Find where the given text appears and provide that cell's center as [X, Y] coordinate. 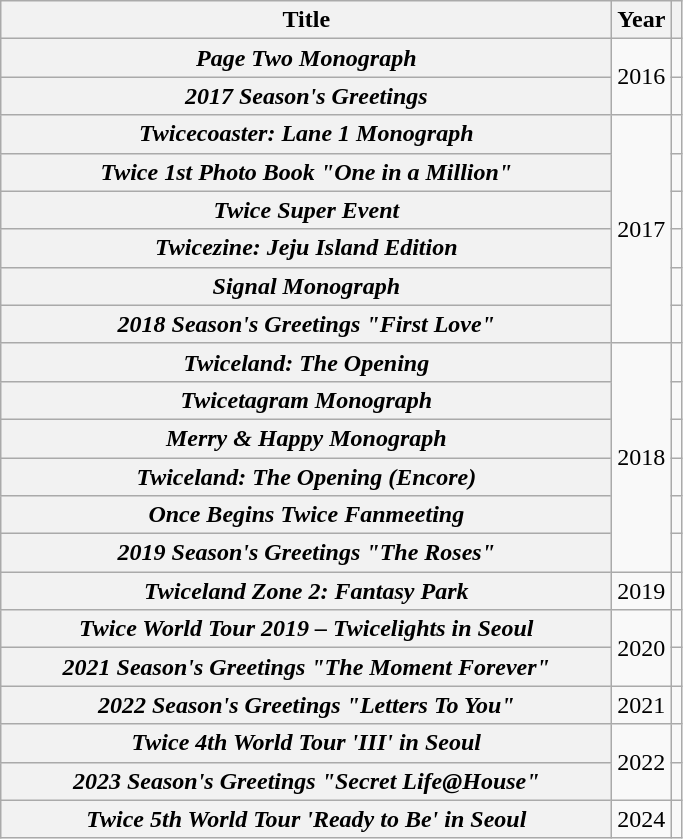
Title [306, 20]
2022 [642, 762]
Twice Super Event [306, 210]
2023 Season's Greetings "Secret Life@House" [306, 781]
Year [642, 20]
Merry & Happy Monograph [306, 438]
Twice 4th World Tour 'III' in Seoul [306, 743]
2019 [642, 591]
2019 Season's Greetings "The Roses" [306, 553]
Signal Monograph [306, 286]
Once Begins Twice Fanmeeting [306, 515]
Page Two Monograph [306, 58]
Twiceland: The Opening [306, 362]
Twicecoaster: Lane 1 Monograph [306, 134]
Twicetagram Monograph [306, 400]
Twice World Tour 2019 – Twicelights in Seoul [306, 629]
Twice 1st Photo Book "One in a Million" [306, 172]
2017 [642, 229]
2017 Season's Greetings [306, 96]
2018 Season's Greetings "First Love" [306, 324]
2020 [642, 648]
Twiceland Zone 2: Fantasy Park [306, 591]
2024 [642, 819]
Twice 5th World Tour 'Ready to Be' in Seoul [306, 819]
2022 Season's Greetings "Letters To You" [306, 705]
2018 [642, 457]
Twiceland: The Opening (Encore) [306, 477]
Twicezine: Jeju Island Edition [306, 248]
2021 Season's Greetings "The Moment Forever" [306, 667]
2016 [642, 77]
2021 [642, 705]
